Identify which cell holds the provided text, then report its (x, y) central coordinate. 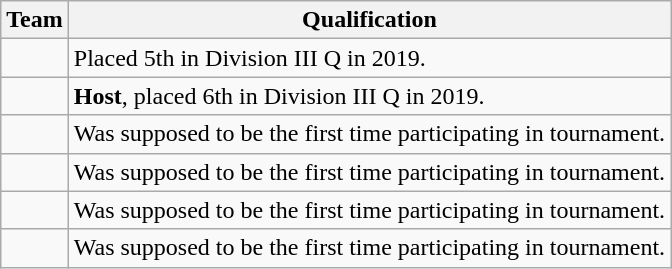
Host, placed 6th in Division III Q in 2019. (369, 96)
Qualification (369, 20)
Team (35, 20)
Placed 5th in Division III Q in 2019. (369, 58)
